Capture the cell that displays the provided text and extract its [x, y] central coordinate. 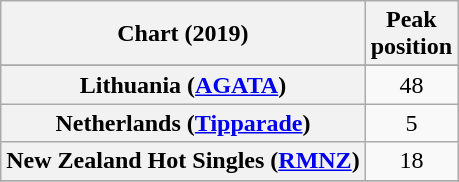
48 [411, 85]
Netherlands (Tipparade) [183, 123]
18 [411, 161]
New Zealand Hot Singles (RMNZ) [183, 161]
5 [411, 123]
Peakposition [411, 34]
Lithuania (AGATA) [183, 85]
Chart (2019) [183, 34]
